Output the (x, y) coordinate of the center of the cell containing the given text.  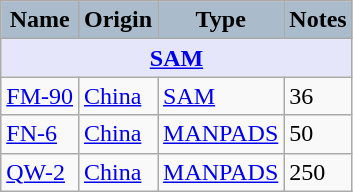
FN-6 (40, 134)
36 (318, 96)
FM-90 (40, 96)
Origin (118, 20)
Notes (318, 20)
Type (221, 20)
50 (318, 134)
Name (40, 20)
250 (318, 172)
QW-2 (40, 172)
